Return (X, Y) of the center of cell containing provided text 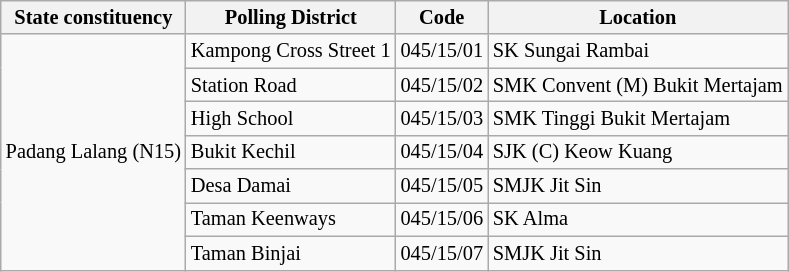
Polling District (291, 17)
SMK Convent (M) Bukit Mertajam (638, 85)
045/15/01 (442, 51)
Taman Binjai (291, 253)
045/15/07 (442, 253)
Station Road (291, 85)
Code (442, 17)
High School (291, 118)
Taman Keenways (291, 219)
Location (638, 17)
045/15/06 (442, 219)
Bukit Kechil (291, 152)
SMK Tinggi Bukit Mertajam (638, 118)
045/15/05 (442, 186)
Padang Lalang (N15) (94, 152)
Desa Damai (291, 186)
045/15/02 (442, 85)
045/15/04 (442, 152)
045/15/03 (442, 118)
Kampong Cross Street 1 (291, 51)
State constituency (94, 17)
SJK (C) Keow Kuang (638, 152)
SK Alma (638, 219)
SK Sungai Rambai (638, 51)
